Return the (X, Y) coordinate for the center point of the cell that contains the specified text.  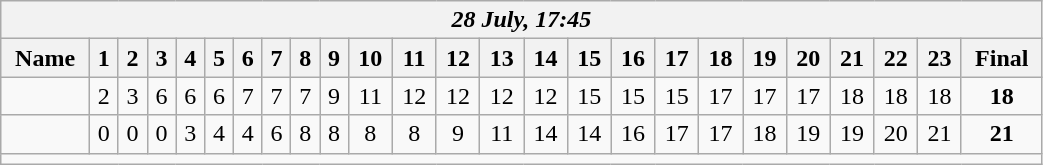
Final (1002, 58)
Name (46, 58)
10 (370, 58)
23 (940, 58)
5 (220, 58)
28 July, 17:45 (522, 20)
22 (896, 58)
13 (502, 58)
1 (104, 58)
